From the cell containing the given text, extract its center point as (X, Y) coordinate. 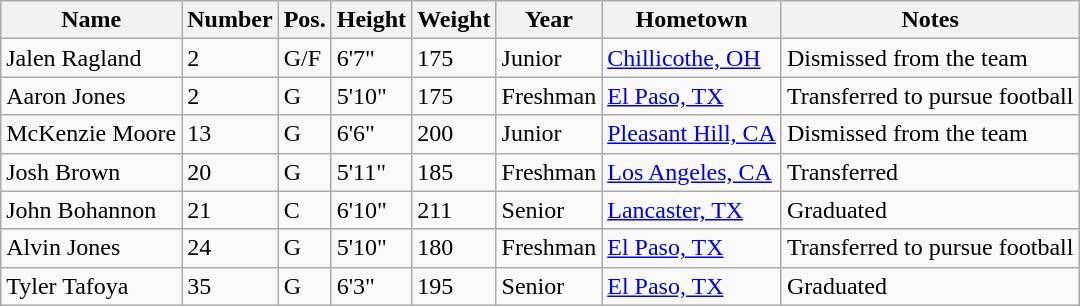
6'6" (371, 134)
24 (230, 248)
Name (92, 20)
Year (549, 20)
195 (454, 286)
20 (230, 172)
Jalen Ragland (92, 58)
John Bohannon (92, 210)
21 (230, 210)
Notes (930, 20)
McKenzie Moore (92, 134)
C (304, 210)
Hometown (692, 20)
211 (454, 210)
Weight (454, 20)
6'3" (371, 286)
180 (454, 248)
6'7" (371, 58)
Pleasant Hill, CA (692, 134)
5'11" (371, 172)
Alvin Jones (92, 248)
G/F (304, 58)
6'10" (371, 210)
Aaron Jones (92, 96)
Josh Brown (92, 172)
200 (454, 134)
35 (230, 286)
Pos. (304, 20)
Lancaster, TX (692, 210)
Los Angeles, CA (692, 172)
Transferred (930, 172)
185 (454, 172)
Number (230, 20)
Chillicothe, OH (692, 58)
Tyler Tafoya (92, 286)
13 (230, 134)
Height (371, 20)
